Extract the [x, y] coordinate from the center of the cell holding the provided text.  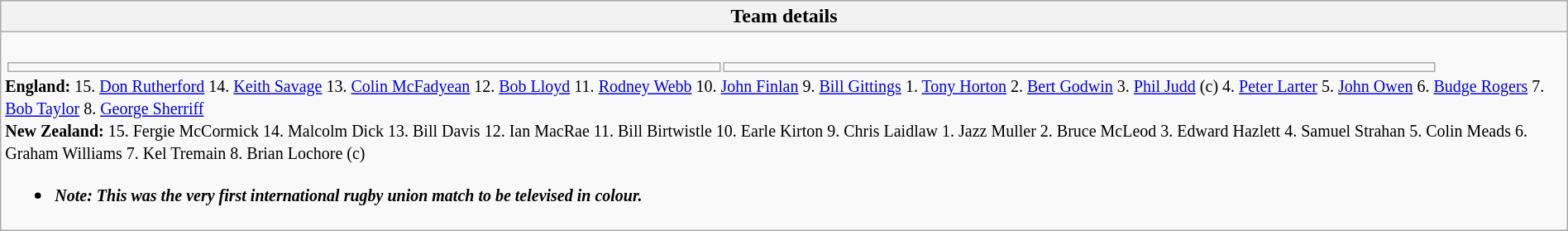
Team details [784, 17]
